From the cell containing the given text, extract its center point as [X, Y] coordinate. 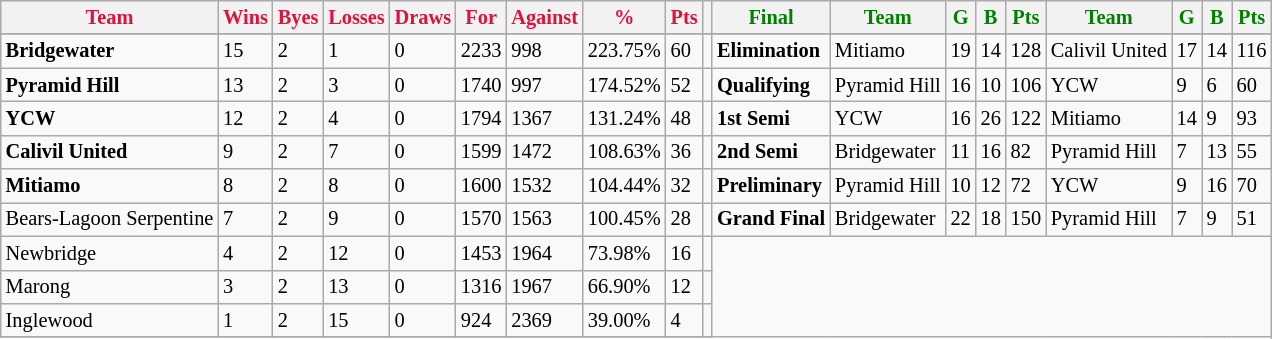
1367 [544, 118]
Byes [298, 17]
22 [961, 219]
Against [544, 17]
924 [481, 320]
2233 [481, 51]
1563 [544, 219]
150 [1026, 219]
6 [1217, 85]
Qualifying [771, 85]
128 [1026, 51]
% [624, 17]
104.44% [624, 186]
Inglewood [110, 320]
For [481, 17]
1967 [544, 287]
17 [1187, 51]
28 [684, 219]
11 [961, 152]
2nd Semi [771, 152]
82 [1026, 152]
1570 [481, 219]
174.52% [624, 85]
70 [1252, 186]
Preliminary [771, 186]
2369 [544, 320]
39.00% [624, 320]
223.75% [624, 51]
Wins [246, 17]
1740 [481, 85]
1316 [481, 287]
48 [684, 118]
106 [1026, 85]
Newbridge [110, 253]
Bears-Lagoon Serpentine [110, 219]
131.24% [624, 118]
Final [771, 17]
1532 [544, 186]
19 [961, 51]
Losses [356, 17]
1964 [544, 253]
32 [684, 186]
26 [991, 118]
72 [1026, 186]
52 [684, 85]
998 [544, 51]
66.90% [624, 287]
Draws [423, 17]
36 [684, 152]
1794 [481, 118]
73.98% [624, 253]
55 [1252, 152]
Grand Final [771, 219]
Marong [110, 287]
1600 [481, 186]
1599 [481, 152]
122 [1026, 118]
997 [544, 85]
1st Semi [771, 118]
108.63% [624, 152]
116 [1252, 51]
1453 [481, 253]
Elimination [771, 51]
100.45% [624, 219]
93 [1252, 118]
18 [991, 219]
1472 [544, 152]
51 [1252, 219]
